Provide the [x, y] coordinate of the cell's center where the given text is located.  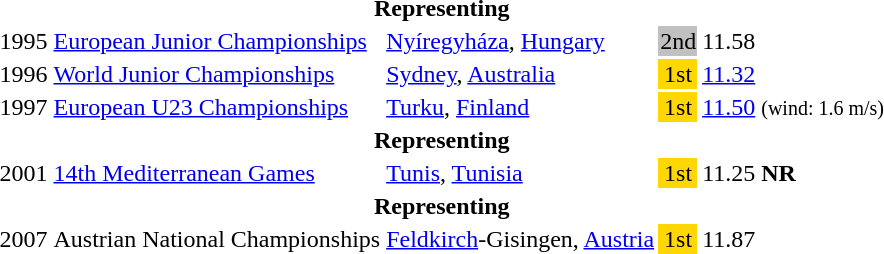
Tunis, Tunisia [520, 173]
Nyíregyháza, Hungary [520, 41]
European U23 Championships [217, 107]
Feldkirch-Gisingen, Austria [520, 239]
2nd [678, 41]
European Junior Championships [217, 41]
Turku, Finland [520, 107]
14th Mediterranean Games [217, 173]
Austrian National Championships [217, 239]
Sydney, Australia [520, 74]
World Junior Championships [217, 74]
